From the cell containing the given text, extract its center point as (x, y) coordinate. 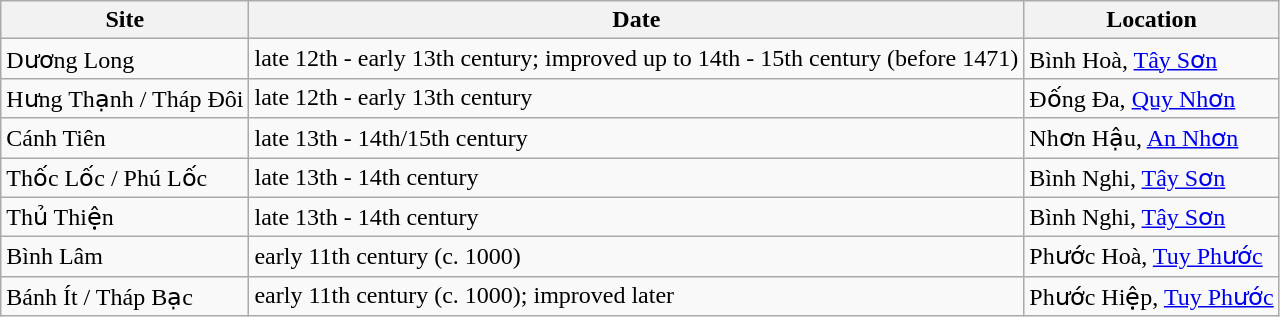
Phước Hoà, Tuy Phước (1152, 257)
Cánh Tiên (125, 138)
Site (125, 20)
Location (1152, 20)
Nhơn Hậu, An Nhơn (1152, 138)
Đống Đa, Quy Nhơn (1152, 98)
Phước Hiệp, Tuy Phước (1152, 296)
Bình Hoà, Tây Sơn (1152, 59)
Thủ Thiện (125, 217)
late 12th - early 13th century; improved up to 14th - 15th century (before 1471) (636, 59)
late 13th - 14th/15th century (636, 138)
early 11th century (c. 1000) (636, 257)
Bánh Ít / Tháp Bạc (125, 296)
Dương Long (125, 59)
early 11th century (c. 1000); improved later (636, 296)
Thốc Lốc / Phú Lốc (125, 178)
Hưng Thạnh / Tháp Đôi (125, 98)
late 12th - early 13th century (636, 98)
Date (636, 20)
Bình Lâm (125, 257)
